Scan for the cell matching the given text and deliver its (x, y) coordinate at center. 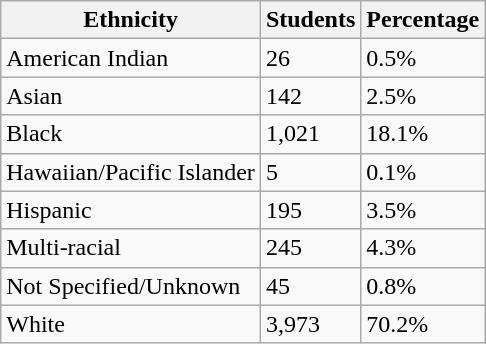
4.3% (423, 248)
26 (310, 58)
0.8% (423, 286)
Multi-racial (131, 248)
Asian (131, 96)
White (131, 324)
3.5% (423, 210)
18.1% (423, 134)
142 (310, 96)
0.5% (423, 58)
45 (310, 286)
Hispanic (131, 210)
Hawaiian/Pacific Islander (131, 172)
70.2% (423, 324)
Ethnicity (131, 20)
195 (310, 210)
3,973 (310, 324)
Percentage (423, 20)
0.1% (423, 172)
Black (131, 134)
Students (310, 20)
1,021 (310, 134)
2.5% (423, 96)
5 (310, 172)
245 (310, 248)
American Indian (131, 58)
Not Specified/Unknown (131, 286)
